Identify which cell holds the provided text, then report its [X, Y] central coordinate. 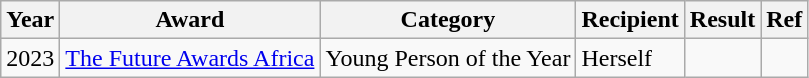
Award [190, 20]
The Future Awards Africa [190, 58]
Young Person of the Year [448, 58]
Ref [784, 20]
Herself [630, 58]
Recipient [630, 20]
2023 [30, 58]
Result [722, 20]
Year [30, 20]
Category [448, 20]
